Locate the cell with the specified text and output its [X, Y] center coordinate. 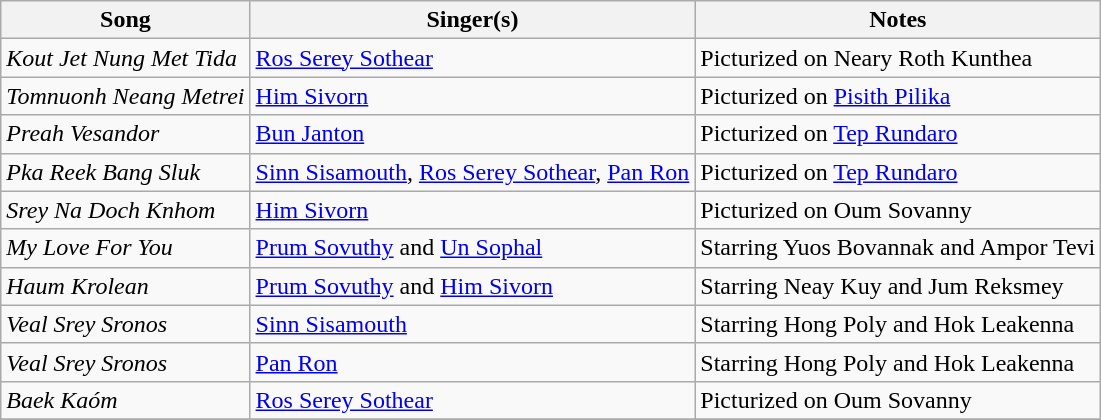
Pka Reek Bang Sluk [126, 172]
Singer(s) [472, 20]
Notes [898, 20]
Tomnuonh Neang Metrei [126, 96]
Starring Neay Kuy and Jum Reksmey [898, 286]
Preah Vesandor [126, 134]
Haum Krolean [126, 286]
Baek Kaóm [126, 400]
Bun Janton [472, 134]
Picturized on Pisith Pilika [898, 96]
Srey Na Doch Knhom [126, 210]
Pan Ron [472, 362]
Starring Yuos Bovannak and Ampor Tevi [898, 248]
Kout Jet Nung Met Tida [126, 58]
Sinn Sisamouth, Ros Serey Sothear, Pan Ron [472, 172]
Sinn Sisamouth [472, 324]
Prum Sovuthy and Him Sivorn [472, 286]
Prum Sovuthy and Un Sophal [472, 248]
Song [126, 20]
My Love For You [126, 248]
Picturized on Neary Roth Kunthea [898, 58]
